Identify which cell holds the provided text, then report its (X, Y) central coordinate. 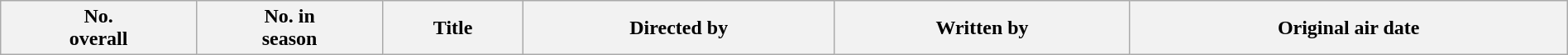
No. inseason (289, 28)
Title (453, 28)
Directed by (678, 28)
Written by (982, 28)
Original air date (1348, 28)
No.overall (99, 28)
